Extract the (x, y) coordinate from the center of the cell holding the provided text.  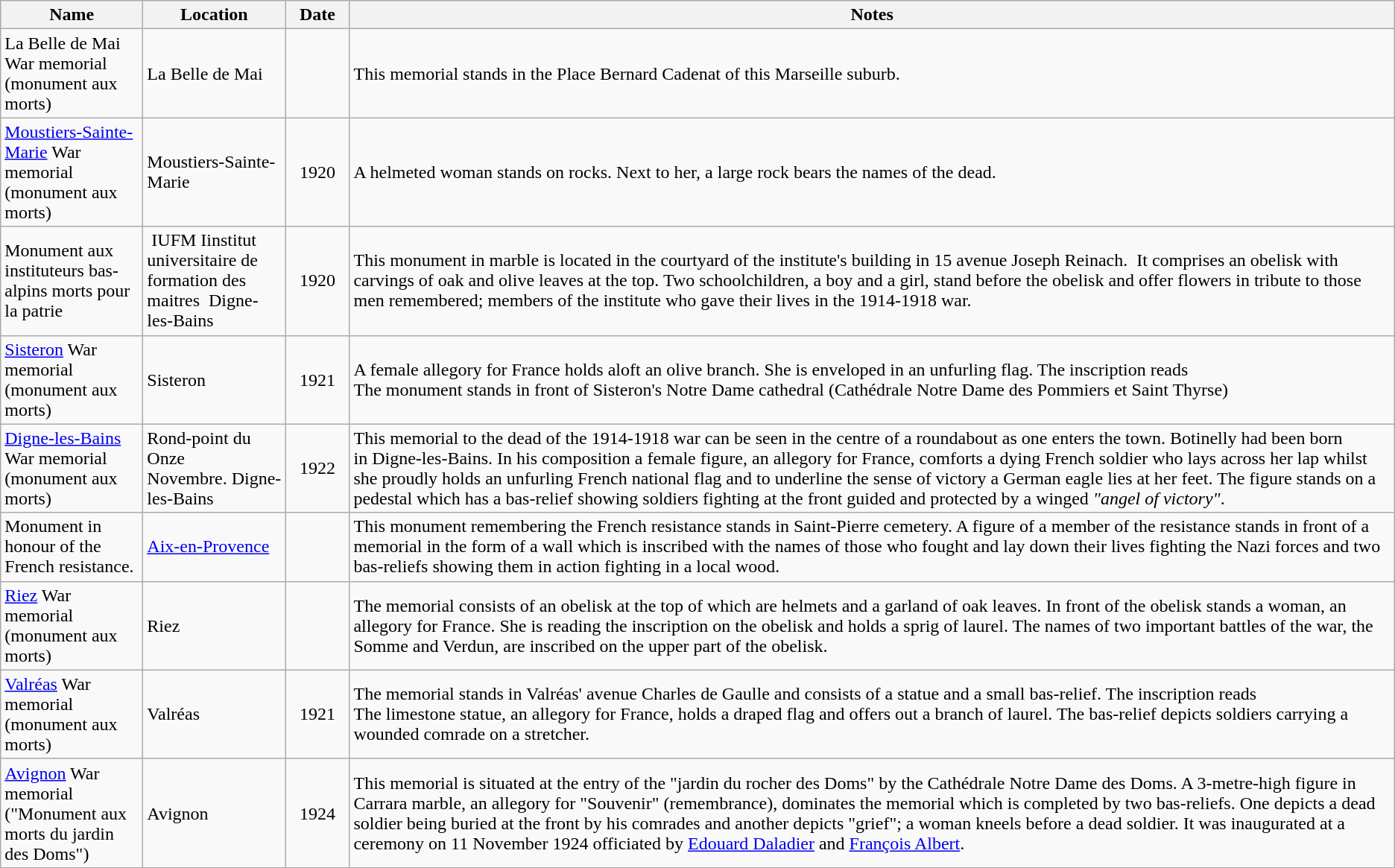
Riez War memorial (monument aux morts) (72, 626)
Digne-les-Bains War memorial (monument aux morts) (72, 468)
La Belle de Mai (215, 73)
Notes (872, 15)
IUFM Iinstitut universitaire de formation des maitres Digne-les-Bains (215, 281)
Moustiers-Sainte-Marie (215, 172)
A helmeted woman stands on rocks. Next to her, a large rock bears the names of the dead. (872, 172)
La Belle de Mai War memorial (monument aux morts) (72, 73)
Location (215, 15)
Moustiers-Sainte-Marie War memorial (monument aux morts) (72, 172)
1924 (317, 813)
Riez (215, 626)
Monument in honour of the French resistance. (72, 547)
Monument aux instituteurs bas-alpins morts pour la patrie (72, 281)
1922 (317, 468)
Aix-en-Provence (215, 547)
Avignon War memorial ("Monument aux morts du jardin des Doms") (72, 813)
Sisteron War memorial (monument aux morts) (72, 380)
Rond-point du Onze Novembre. Digne-les-Bains (215, 468)
Valréas (215, 714)
Date (317, 15)
Valréas War memorial (monument aux morts) (72, 714)
Name (72, 15)
This memorial stands in the Place Bernard Cadenat of this Marseille suburb. (872, 73)
Avignon (215, 813)
Sisteron (215, 380)
